Scan for the cell matching the given text and deliver its [x, y] coordinate at center. 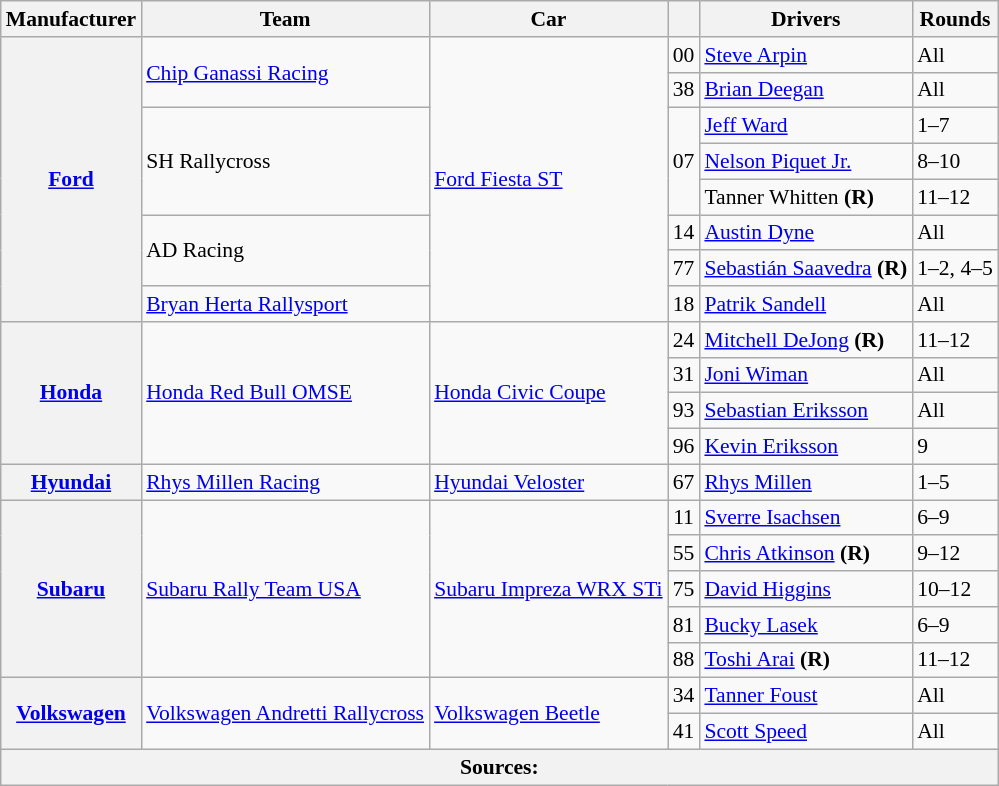
Drivers [806, 19]
88 [684, 660]
Rounds [955, 19]
Toshi Arai (R) [806, 660]
Ford [71, 180]
Honda [71, 393]
Brian Deegan [806, 90]
Patrik Sandell [806, 304]
Subaru Rally Team USA [285, 589]
Sverre Isachsen [806, 518]
Nelson Piquet Jr. [806, 162]
Austin Dyne [806, 233]
Tanner Whitten (R) [806, 197]
11 [684, 518]
Volkswagen Beetle [548, 714]
67 [684, 482]
AD Racing [285, 250]
1–7 [955, 126]
Chip Ganassi Racing [285, 72]
77 [684, 269]
55 [684, 554]
Rhys Millen [806, 482]
Honda Civic Coupe [548, 393]
Chris Atkinson (R) [806, 554]
David Higgins [806, 589]
07 [684, 162]
34 [684, 696]
Manufacturer [71, 19]
Sebastián Saavedra (R) [806, 269]
18 [684, 304]
Sebastian Eriksson [806, 411]
Hyundai Veloster [548, 482]
00 [684, 55]
Jeff Ward [806, 126]
1–2, 4–5 [955, 269]
Team [285, 19]
31 [684, 375]
Bucky Lasek [806, 625]
1–5 [955, 482]
Rhys Millen Racing [285, 482]
Tanner Foust [806, 696]
Kevin Eriksson [806, 447]
24 [684, 340]
14 [684, 233]
10–12 [955, 589]
Ford Fiesta ST [548, 180]
Volkswagen Andretti Rallycross [285, 714]
75 [684, 589]
SH Rallycross [285, 162]
Car [548, 19]
81 [684, 625]
41 [684, 732]
Honda Red Bull OMSE [285, 393]
Sources: [500, 767]
93 [684, 411]
96 [684, 447]
Mitchell DeJong (R) [806, 340]
Bryan Herta Rallysport [285, 304]
9 [955, 447]
Subaru Impreza WRX STi [548, 589]
8–10 [955, 162]
9–12 [955, 554]
Scott Speed [806, 732]
Hyundai [71, 482]
Joni Wiman [806, 375]
Subaru [71, 589]
Steve Arpin [806, 55]
38 [684, 90]
Volkswagen [71, 714]
